Determine the (x, y) coordinate at the center of the cell enclosing the given text.  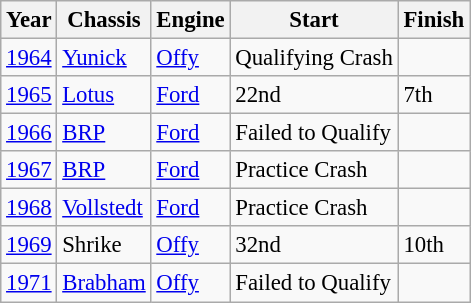
10th (434, 245)
32nd (314, 245)
1965 (29, 95)
Lotus (104, 95)
1964 (29, 58)
Brabham (104, 283)
Year (29, 20)
Start (314, 20)
Yunick (104, 58)
22nd (314, 95)
1966 (29, 133)
1968 (29, 208)
Chassis (104, 20)
1969 (29, 245)
7th (434, 95)
Finish (434, 20)
1967 (29, 170)
Shrike (104, 245)
Qualifying Crash (314, 58)
Engine (190, 20)
Vollstedt (104, 208)
1971 (29, 283)
